Provide the (X, Y) coordinate of the cell's center where the given text is located.  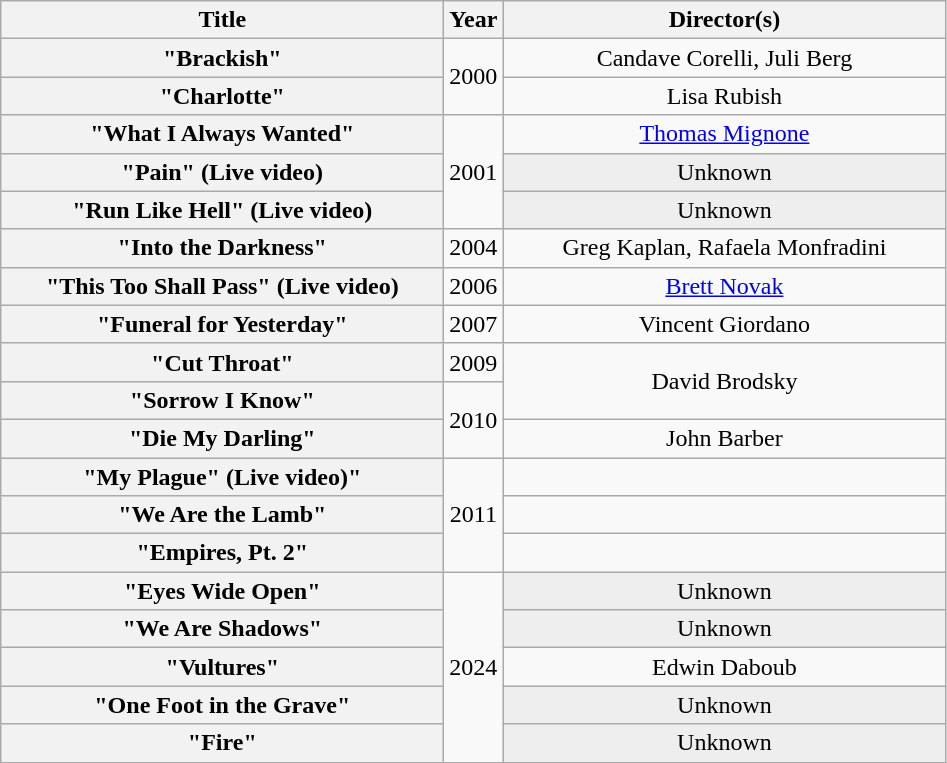
2007 (474, 324)
Vincent Giordano (724, 324)
2001 (474, 172)
"What I Always Wanted" (222, 134)
2004 (474, 248)
"Funeral for Yesterday" (222, 324)
"We Are the Lamb" (222, 515)
Year (474, 20)
2000 (474, 77)
Candave Corelli, Juli Berg (724, 58)
"Run Like Hell" (Live video) (222, 210)
"Fire" (222, 743)
Edwin Daboub (724, 667)
2009 (474, 362)
"One Foot in the Grave" (222, 705)
"Sorrow I Know" (222, 400)
David Brodsky (724, 381)
John Barber (724, 438)
Title (222, 20)
"Empires, Pt. 2" (222, 553)
"Into the Darkness" (222, 248)
"This Too Shall Pass" (Live video) (222, 286)
Thomas Mignone (724, 134)
"My Plague" (Live video)" (222, 477)
2011 (474, 515)
"Eyes Wide Open" (222, 591)
"Pain" (Live video) (222, 172)
2024 (474, 667)
Greg Kaplan, Rafaela Monfradini (724, 248)
Lisa Rubish (724, 96)
"Die My Darling" (222, 438)
"Vultures" (222, 667)
"Brackish" (222, 58)
"We Are Shadows" (222, 629)
2010 (474, 419)
"Cut Throat" (222, 362)
Brett Novak (724, 286)
2006 (474, 286)
Director(s) (724, 20)
"Charlotte" (222, 96)
